Locate the cell with the specified text and output its [x, y] center coordinate. 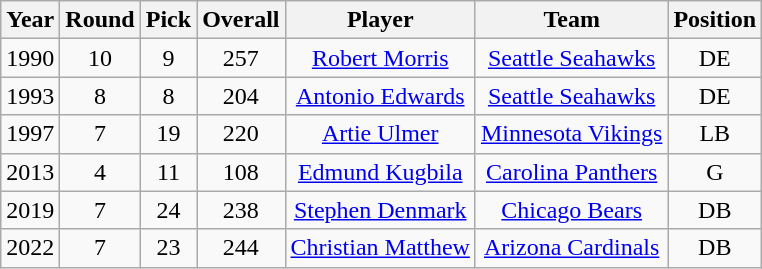
24 [168, 210]
Position [715, 20]
Arizona Cardinals [572, 248]
204 [241, 96]
10 [100, 58]
108 [241, 172]
244 [241, 248]
220 [241, 134]
LB [715, 134]
Stephen Denmark [380, 210]
23 [168, 248]
2019 [30, 210]
9 [168, 58]
19 [168, 134]
4 [100, 172]
11 [168, 172]
Player [380, 20]
Chicago Bears [572, 210]
Christian Matthew [380, 248]
Carolina Panthers [572, 172]
Team [572, 20]
Artie Ulmer [380, 134]
2013 [30, 172]
Minnesota Vikings [572, 134]
1997 [30, 134]
1993 [30, 96]
Edmund Kugbila [380, 172]
Pick [168, 20]
2022 [30, 248]
1990 [30, 58]
G [715, 172]
257 [241, 58]
Robert Morris [380, 58]
238 [241, 210]
Overall [241, 20]
Round [100, 20]
Antonio Edwards [380, 96]
Year [30, 20]
